Return the [x, y] coordinate for the center point of the cell that contains the specified text.  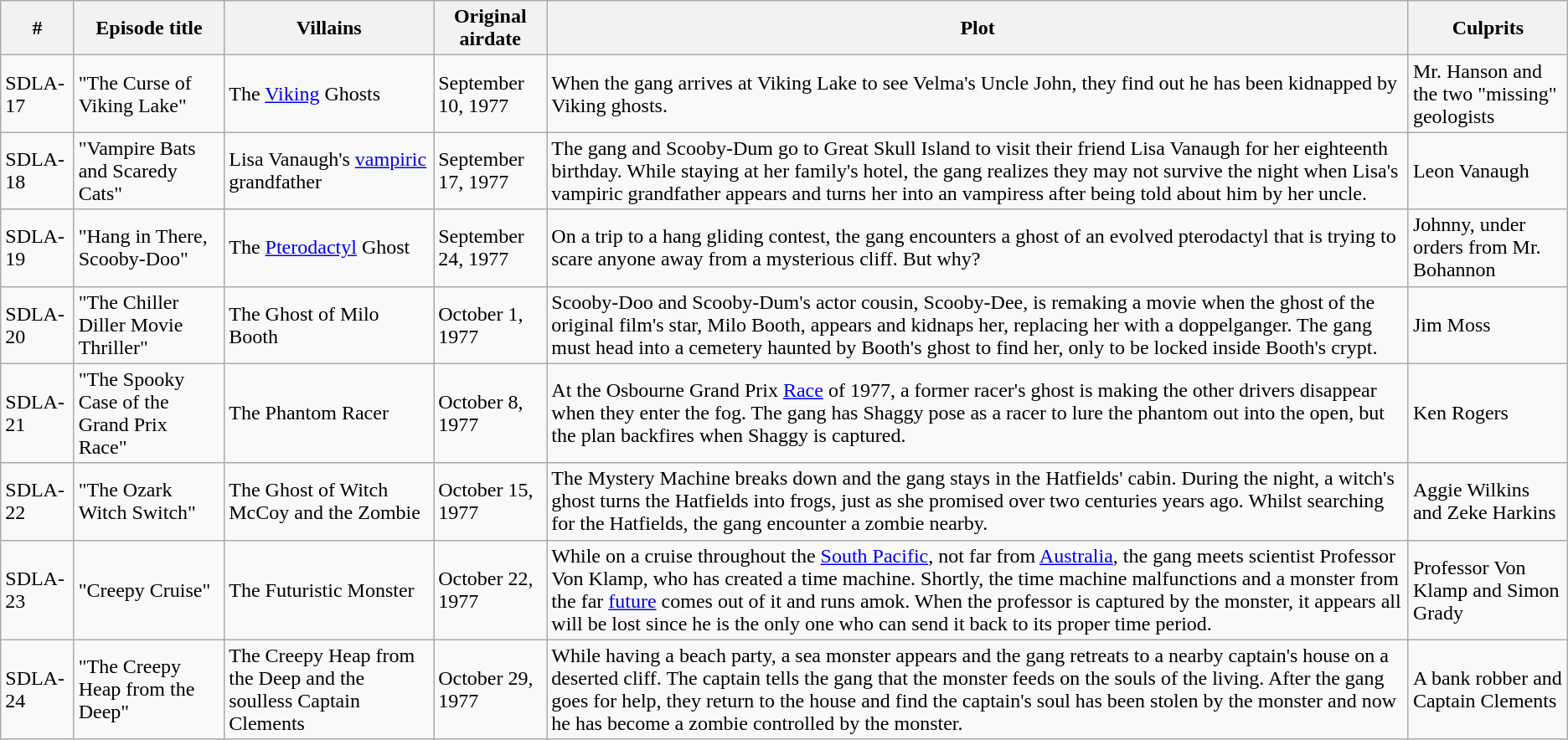
Culprits [1488, 28]
The Ghost of Milo Booth [329, 325]
October 29, 1977 [491, 690]
September 24, 1977 [491, 248]
Ken Rogers [1488, 414]
SDLA-18 [37, 171]
The Futuristic Monster [329, 589]
SDLA-20 [37, 325]
"The Curse of Viking Lake" [149, 94]
The Creepy Heap from the Deep and the soulless Captain Clements [329, 690]
"The Ozark Witch Switch" [149, 501]
Villains [329, 28]
The Ghost of Witch McCoy and the Zombie [329, 501]
When the gang arrives at Viking Lake to see Velma's Uncle John, they find out he has been kidnapped by Viking ghosts. [978, 94]
Professor Von Klamp and Simon Grady [1488, 589]
SDLA-19 [37, 248]
Original airdate [491, 28]
October 8, 1977 [491, 414]
"Creepy Cruise" [149, 589]
"Vampire Bats and Scaredy Cats" [149, 171]
October 15, 1977 [491, 501]
A bank robber and Captain Clements [1488, 690]
"The Chiller Diller Movie Thriller" [149, 325]
Lisa Vanaugh's vampiric grandfather [329, 171]
The Phantom Racer [329, 414]
SDLA-22 [37, 501]
SDLA-17 [37, 94]
Plot [978, 28]
The Pterodactyl Ghost [329, 248]
October 22, 1977 [491, 589]
September 10, 1977 [491, 94]
SDLA-24 [37, 690]
Aggie Wilkins and Zeke Harkins [1488, 501]
September 17, 1977 [491, 171]
# [37, 28]
SDLA-21 [37, 414]
Episode title [149, 28]
"The Spooky Case of the Grand Prix Race" [149, 414]
"The Creepy Heap from the Deep" [149, 690]
The Viking Ghosts [329, 94]
Mr. Hanson and the two "missing" geologists [1488, 94]
SDLA-23 [37, 589]
Leon Vanaugh [1488, 171]
Johnny, under orders from Mr. Bohannon [1488, 248]
October 1, 1977 [491, 325]
"Hang in There, Scooby-Doo" [149, 248]
Jim Moss [1488, 325]
